Search for the cell housing the specified text and yield its (X, Y) center coordinate. 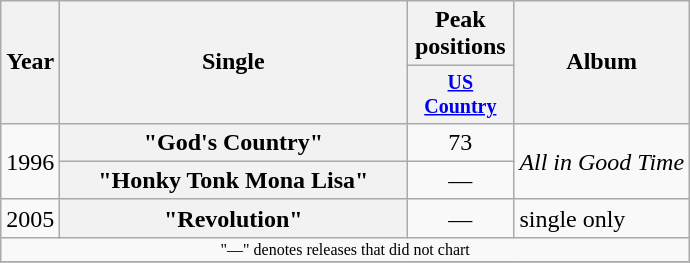
"Revolution" (234, 218)
73 (460, 142)
"God's Country" (234, 142)
"—" denotes releases that did not chart (346, 249)
single only (602, 218)
US Country (460, 94)
Year (30, 62)
"Honky Tonk Mona Lisa" (234, 180)
Single (234, 62)
All in Good Time (602, 161)
Peak positions (460, 34)
2005 (30, 218)
Album (602, 62)
1996 (30, 161)
